Provide the (X, Y) coordinate of the cell's center where the given text is located.  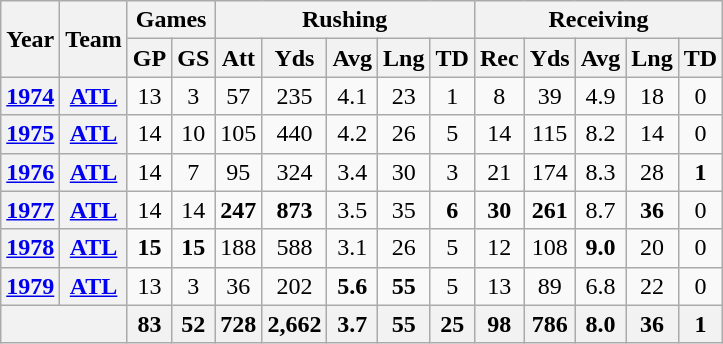
9.0 (600, 248)
115 (550, 134)
23 (404, 96)
1978 (30, 248)
8.3 (600, 172)
95 (238, 172)
588 (294, 248)
35 (404, 210)
3.5 (352, 210)
8.2 (600, 134)
1976 (30, 172)
5.6 (352, 286)
83 (149, 324)
GS (194, 58)
440 (294, 134)
873 (294, 210)
98 (499, 324)
105 (238, 134)
324 (294, 172)
4.2 (352, 134)
7 (194, 172)
6 (452, 210)
20 (652, 248)
10 (194, 134)
12 (499, 248)
25 (452, 324)
Rushing (345, 20)
28 (652, 172)
Rec (499, 58)
GP (149, 58)
8.7 (600, 210)
261 (550, 210)
1975 (30, 134)
235 (294, 96)
Year (30, 39)
6.8 (600, 286)
1974 (30, 96)
8.0 (600, 324)
Team (94, 39)
1979 (30, 286)
108 (550, 248)
1977 (30, 210)
3.4 (352, 172)
52 (194, 324)
728 (238, 324)
3.7 (352, 324)
4.9 (600, 96)
2,662 (294, 324)
247 (238, 210)
21 (499, 172)
Receiving (598, 20)
786 (550, 324)
Att (238, 58)
8 (499, 96)
39 (550, 96)
174 (550, 172)
202 (294, 286)
Games (170, 20)
188 (238, 248)
22 (652, 286)
4.1 (352, 96)
89 (550, 286)
18 (652, 96)
3.1 (352, 248)
57 (238, 96)
